Return the [x, y] coordinate for the center point of the cell that contains the specified text.  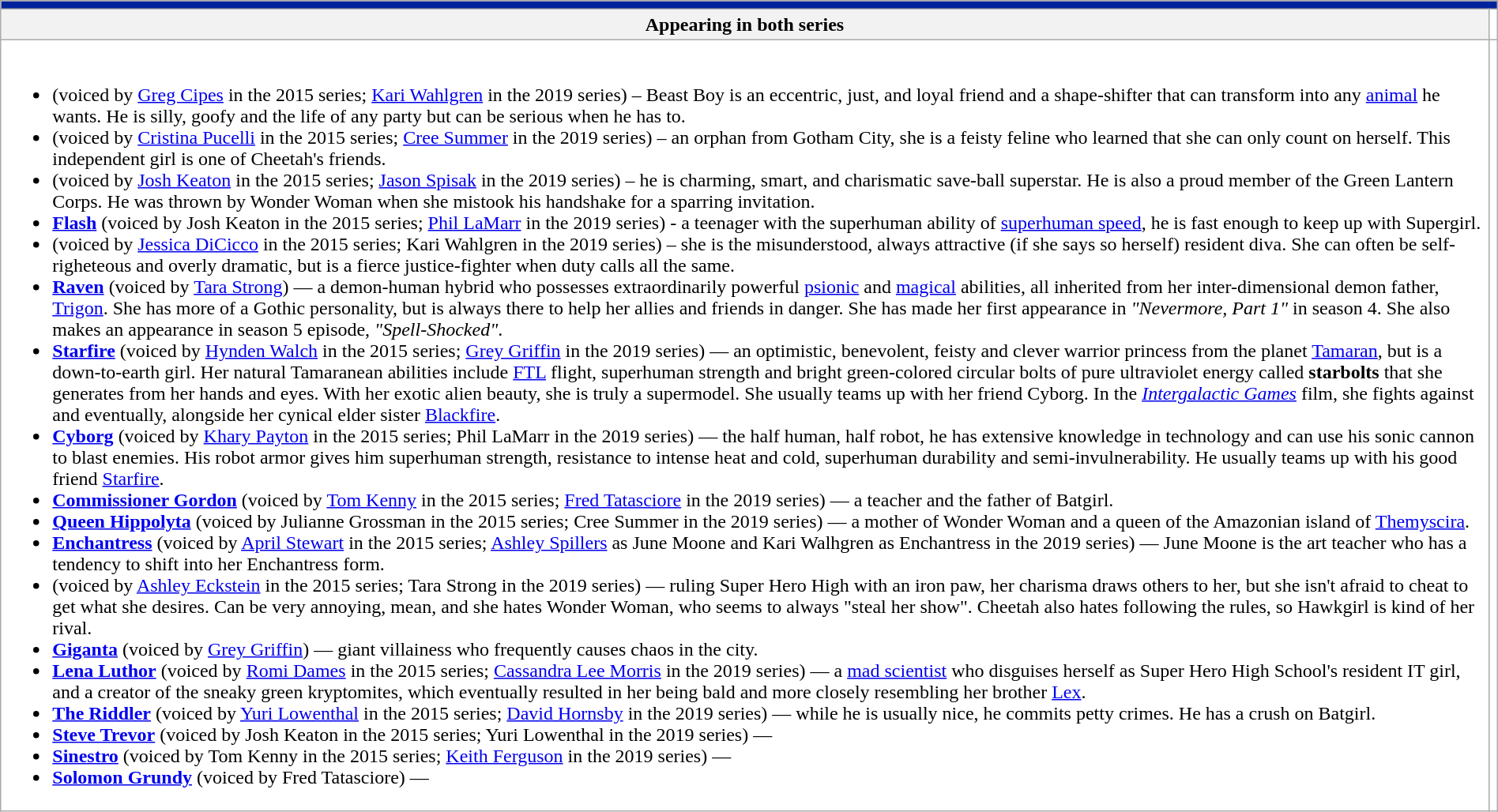
Appearing in both series [744, 24]
